Provide the (x, y) coordinate of the cell's center where the given text is located.  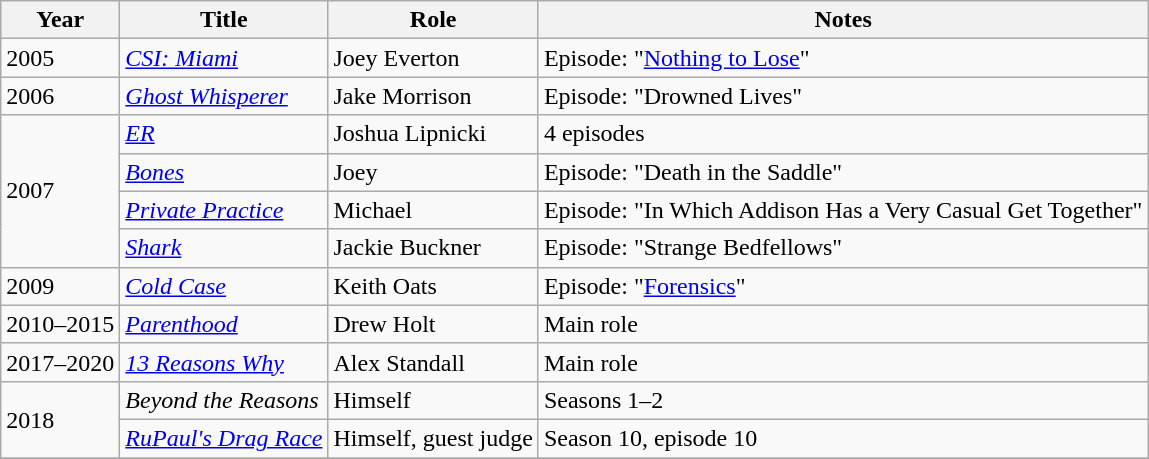
Michael (433, 210)
Season 10, episode 10 (843, 438)
Role (433, 20)
Episode: "Death in the Saddle" (843, 172)
Alex Standall (433, 362)
Beyond the Reasons (224, 400)
ER (224, 134)
Parenthood (224, 324)
Jake Morrison (433, 96)
4 episodes (843, 134)
2018 (60, 419)
Episode: "Drowned Lives" (843, 96)
2017–2020 (60, 362)
Ghost Whisperer (224, 96)
2009 (60, 286)
Title (224, 20)
2010–2015 (60, 324)
Keith Oats (433, 286)
Cold Case (224, 286)
Drew Holt (433, 324)
Shark (224, 248)
2006 (60, 96)
2005 (60, 58)
Joshua Lipnicki (433, 134)
Jackie Buckner (433, 248)
2007 (60, 191)
Episode: "In Which Addison Has a Very Casual Get Together" (843, 210)
Episode: "Nothing to Lose" (843, 58)
CSI: Miami (224, 58)
Notes (843, 20)
Episode: "Strange Bedfellows" (843, 248)
Himself, guest judge (433, 438)
13 Reasons Why (224, 362)
Joey Everton (433, 58)
Private Practice (224, 210)
Episode: "Forensics" (843, 286)
Joey (433, 172)
Himself (433, 400)
Seasons 1–2 (843, 400)
Bones (224, 172)
Year (60, 20)
RuPaul's Drag Race (224, 438)
